From the cell containing the given text, extract its center point as [X, Y] coordinate. 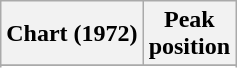
Chart (1972) [72, 34]
Peakposition [189, 34]
